Search for the cell housing the specified text and yield its [X, Y] center coordinate. 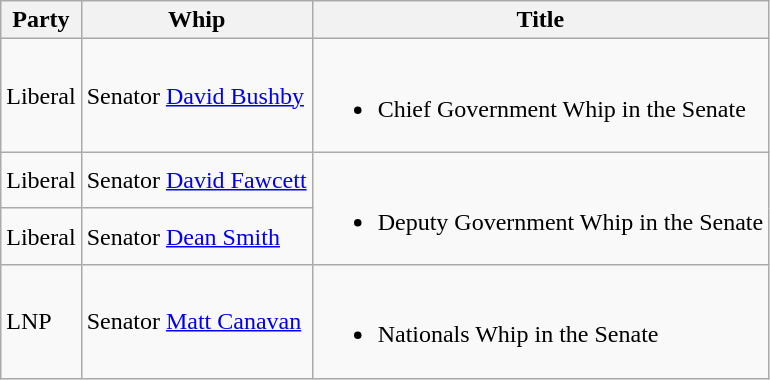
Senator David Bushby [196, 96]
Deputy Government Whip in the Senate [540, 208]
Party [41, 20]
Nationals Whip in the Senate [540, 322]
Senator Matt Canavan [196, 322]
Chief Government Whip in the Senate [540, 96]
Senator David Fawcett [196, 180]
Whip [196, 20]
Title [540, 20]
Senator Dean Smith [196, 236]
LNP [41, 322]
